Find where the given text appears and provide that cell's center as [X, Y] coordinate. 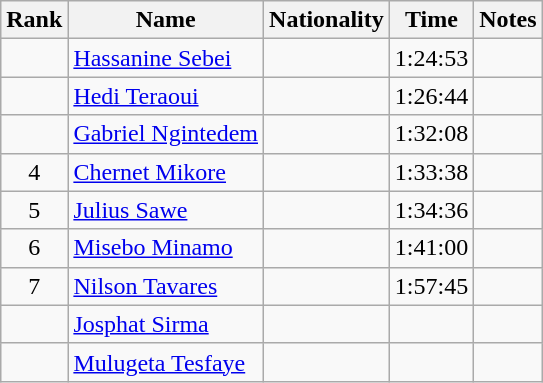
1:57:45 [431, 286]
Gabriel Ngintedem [166, 134]
1:24:53 [431, 58]
5 [34, 210]
Julius Sawe [166, 210]
Josphat Sirma [166, 324]
1:32:08 [431, 134]
Nationality [327, 20]
Time [431, 20]
7 [34, 286]
4 [34, 172]
1:41:00 [431, 248]
6 [34, 248]
1:34:36 [431, 210]
Name [166, 20]
1:33:38 [431, 172]
1:26:44 [431, 96]
Nilson Tavares [166, 286]
Misebo Minamo [166, 248]
Rank [34, 20]
Mulugeta Tesfaye [166, 362]
Chernet Mikore [166, 172]
Notes [508, 20]
Hassanine Sebei [166, 58]
Hedi Teraoui [166, 96]
